Identify which cell holds the provided text, then report its [x, y] central coordinate. 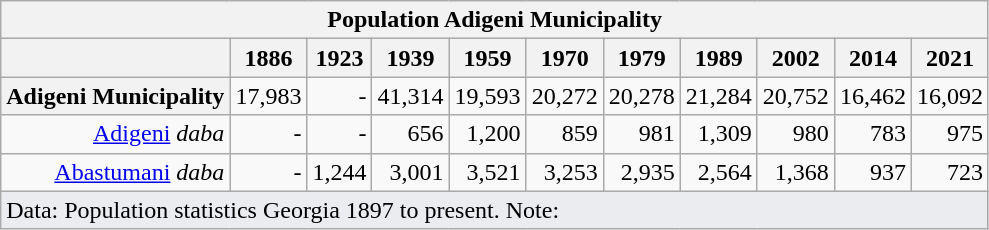
Data: Population statistics Georgia 1897 to present. Note: [495, 210]
2002 [796, 58]
20,752 [796, 96]
16,462 [872, 96]
2014 [872, 58]
1979 [642, 58]
1,368 [796, 172]
3,521 [488, 172]
1939 [410, 58]
21,284 [718, 96]
2021 [950, 58]
723 [950, 172]
1959 [488, 58]
3,253 [564, 172]
1,200 [488, 134]
1989 [718, 58]
Adigeni daba [116, 134]
2,564 [718, 172]
656 [410, 134]
2,935 [642, 172]
Abastumani daba [116, 172]
3,001 [410, 172]
1,309 [718, 134]
981 [642, 134]
Adigeni Municipality [116, 96]
16,092 [950, 96]
20,278 [642, 96]
975 [950, 134]
937 [872, 172]
1923 [340, 58]
19,593 [488, 96]
1970 [564, 58]
859 [564, 134]
1,244 [340, 172]
Population Adigeni Municipality [495, 20]
980 [796, 134]
20,272 [564, 96]
1886 [268, 58]
41,314 [410, 96]
17,983 [268, 96]
783 [872, 134]
